Identify which cell holds the provided text, then report its (X, Y) central coordinate. 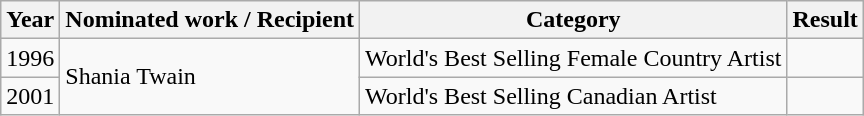
Nominated work / Recipient (210, 20)
1996 (30, 58)
Year (30, 20)
Result (825, 20)
Shania Twain (210, 77)
World's Best Selling Female Country Artist (574, 58)
2001 (30, 96)
World's Best Selling Canadian Artist (574, 96)
Category (574, 20)
